Scan for the cell matching the given text and deliver its [x, y] coordinate at center. 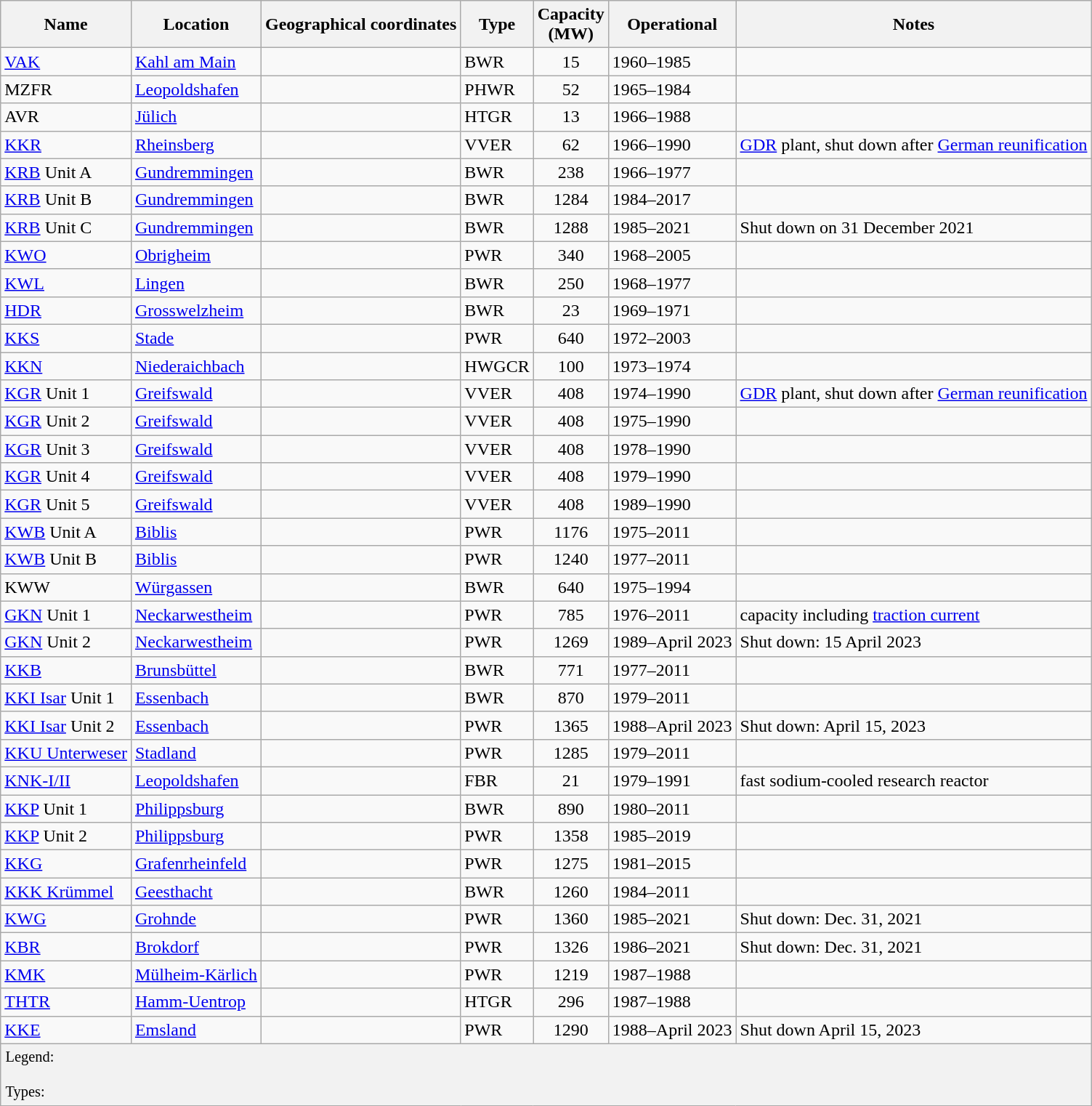
KRB Unit C [66, 227]
1285 [571, 753]
Mülheim-Kärlich [196, 974]
100 [571, 366]
Lingen [196, 283]
1985–2019 [672, 836]
Type [497, 25]
21 [571, 780]
KRB Unit B [66, 200]
KKE [66, 1030]
13 [571, 117]
KWW [66, 587]
VAK [66, 62]
238 [571, 172]
Name [66, 25]
KGR Unit 2 [66, 421]
AVR [66, 117]
785 [571, 615]
Obrigheim [196, 255]
HWGCR [497, 366]
Rheinsberg [196, 145]
1984–2017 [672, 200]
1981–2015 [672, 864]
1284 [571, 200]
KWO [66, 255]
KWL [66, 283]
296 [571, 1002]
Geesthacht [196, 892]
1240 [571, 560]
Stadland [196, 753]
1980–2011 [672, 809]
250 [571, 283]
Würgassen [196, 587]
1966–1990 [672, 145]
1975–1994 [672, 587]
1288 [571, 227]
1966–1977 [672, 172]
KGR Unit 1 [66, 394]
1989–1990 [672, 504]
870 [571, 698]
Shut down on 31 December 2021 [914, 227]
Niederaichbach [196, 366]
fast sodium-cooled research reactor [914, 780]
1979–1990 [672, 477]
1989–April 2023 [672, 642]
1978–1990 [672, 449]
1979–1991 [672, 780]
Location [196, 25]
Shut down: April 15, 2023 [914, 725]
Kahl am Main [196, 62]
KGR Unit 3 [66, 449]
Brokdorf [196, 947]
Shut down: 15 April 2023 [914, 642]
1275 [571, 864]
Hamm-Uentrop [196, 1002]
KWB Unit B [66, 560]
1976–2011 [672, 615]
1969–1971 [672, 310]
KKS [66, 338]
KKI Isar Unit 1 [66, 698]
Operational [672, 25]
62 [571, 145]
KWG [66, 919]
KKR [66, 145]
1968–1977 [672, 283]
1973–1974 [672, 366]
52 [571, 89]
Stade [196, 338]
PHWR [497, 89]
KMK [66, 974]
1290 [571, 1030]
1960–1985 [672, 62]
KKU Unterweser [66, 753]
THTR [66, 1002]
890 [571, 809]
1972–2003 [672, 338]
1326 [571, 947]
Geographical coordinates [360, 25]
1176 [571, 532]
Shut down April 15, 2023 [914, 1030]
KKN [66, 366]
MZFR [66, 89]
KKK Krümmel [66, 892]
1219 [571, 974]
1358 [571, 836]
15 [571, 62]
GKN Unit 1 [66, 615]
KKG [66, 864]
1975–2011 [672, 532]
340 [571, 255]
KKB [66, 670]
771 [571, 670]
KGR Unit 5 [66, 504]
KBR [66, 947]
KKP Unit 1 [66, 809]
Capacity (MW) [571, 25]
Jülich [196, 117]
Grosswelzheim [196, 310]
capacity including traction current [914, 615]
1968–2005 [672, 255]
KKI Isar Unit 2 [66, 725]
1966–1988 [672, 117]
KWB Unit A [66, 532]
Emsland [196, 1030]
Brunsbüttel [196, 670]
Notes [914, 25]
FBR [497, 780]
Grafenrheinfeld [196, 864]
KRB Unit A [66, 172]
1974–1990 [672, 394]
KKP Unit 2 [66, 836]
1975–1990 [672, 421]
23 [571, 310]
1269 [571, 642]
Legend:Types: [546, 1075]
Grohnde [196, 919]
1965–1984 [672, 89]
KGR Unit 4 [66, 477]
1260 [571, 892]
1360 [571, 919]
KNK-I/II [66, 780]
HDR [66, 310]
1365 [571, 725]
1986–2021 [672, 947]
1984–2011 [672, 892]
GKN Unit 2 [66, 642]
